Return the (X, Y) coordinate for the center point of the cell that contains the specified text.  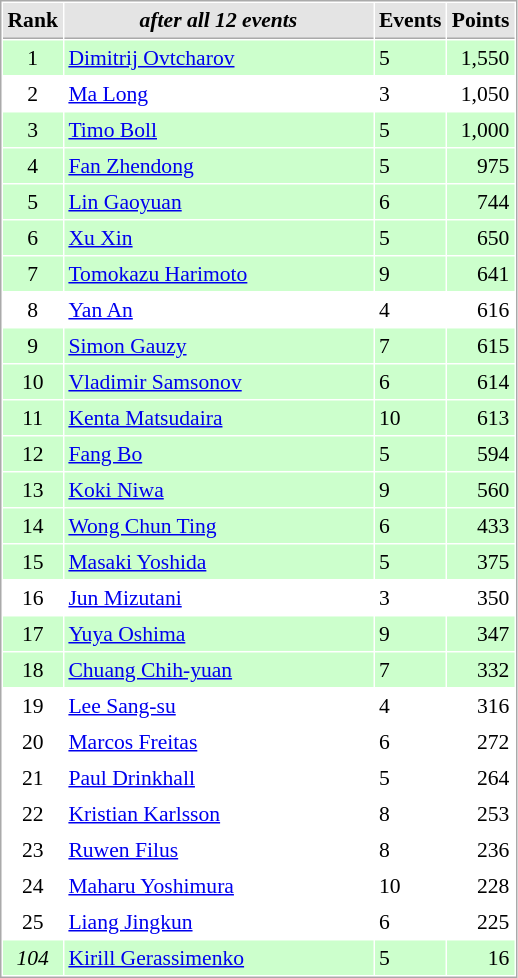
Chuang Chih-yuan (218, 669)
Fan Zhendong (218, 165)
316 (480, 705)
23 (32, 849)
Jun Mizutani (218, 597)
Yuya Oshima (218, 633)
Timo Boll (218, 129)
15 (32, 561)
Paul Drinkhall (218, 777)
594 (480, 453)
Ma Long (218, 93)
375 (480, 561)
Fang Bo (218, 453)
1,000 (480, 129)
Lin Gaoyuan (218, 201)
560 (480, 489)
Marcos Freitas (218, 741)
25 (32, 921)
Points (480, 21)
615 (480, 345)
Koki Niwa (218, 489)
Masaki Yoshida (218, 561)
Liang Jingkun (218, 921)
236 (480, 849)
228 (480, 885)
Vladimir Samsonov (218, 381)
975 (480, 165)
641 (480, 273)
22 (32, 813)
1,550 (480, 57)
Xu Xin (218, 237)
Kenta Matsudaira (218, 417)
272 (480, 741)
Lee Sang-su (218, 705)
1,050 (480, 93)
650 (480, 237)
744 (480, 201)
17 (32, 633)
Rank (32, 21)
11 (32, 417)
350 (480, 597)
24 (32, 885)
347 (480, 633)
20 (32, 741)
19 (32, 705)
2 (32, 93)
104 (32, 957)
614 (480, 381)
Dimitrij Ovtcharov (218, 57)
after all 12 events (218, 21)
Events (410, 21)
13 (32, 489)
616 (480, 309)
Ruwen Filus (218, 849)
21 (32, 777)
Yan An (218, 309)
Simon Gauzy (218, 345)
Kirill Gerassimenko (218, 957)
1 (32, 57)
613 (480, 417)
253 (480, 813)
12 (32, 453)
Kristian Karlsson (218, 813)
332 (480, 669)
18 (32, 669)
433 (480, 525)
Wong Chun Ting (218, 525)
Tomokazu Harimoto (218, 273)
14 (32, 525)
Maharu Yoshimura (218, 885)
264 (480, 777)
225 (480, 921)
